Return (x, y) of the center of cell containing provided text 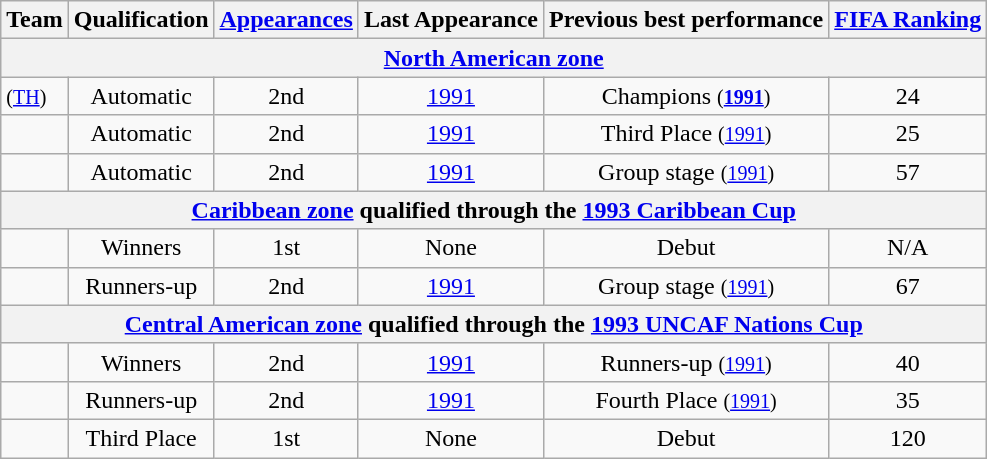
24 (908, 96)
Team (35, 20)
57 (908, 172)
Champions (1991) (686, 96)
Central American zone qualified through the 1993 UNCAF Nations Cup (494, 324)
N/A (908, 248)
Third Place (141, 438)
Appearances (286, 20)
FIFA Ranking (908, 20)
40 (908, 362)
120 (908, 438)
Qualification (141, 20)
Fourth Place (1991) (686, 400)
67 (908, 286)
35 (908, 400)
Last Appearance (450, 20)
Previous best performance (686, 20)
Caribbean zone qualified through the 1993 Caribbean Cup (494, 210)
North American zone (494, 58)
25 (908, 134)
Runners-up (1991) (686, 362)
Third Place (1991) (686, 134)
(TH) (35, 96)
